Determine the (X, Y) coordinate at the center of the cell enclosing the given text.  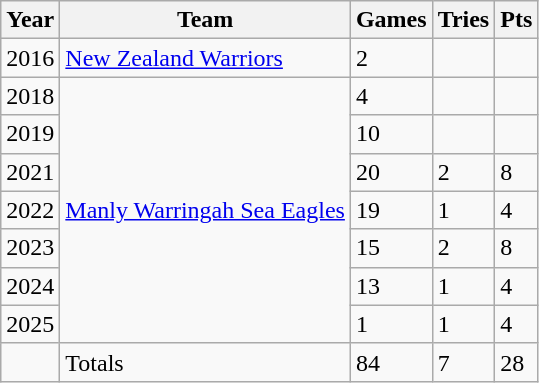
2021 (30, 172)
2023 (30, 248)
10 (391, 134)
2025 (30, 324)
13 (391, 286)
7 (464, 362)
Team (206, 20)
2024 (30, 286)
New Zealand Warriors (206, 58)
Games (391, 20)
Manly Warringah Sea Eagles (206, 210)
2018 (30, 96)
Totals (206, 362)
19 (391, 210)
Pts (516, 20)
2016 (30, 58)
2022 (30, 210)
2019 (30, 134)
20 (391, 172)
84 (391, 362)
Tries (464, 20)
15 (391, 248)
28 (516, 362)
Year (30, 20)
